Pinpoint the cell where the given text exists, returning its (X, Y) midpoint coordinate. 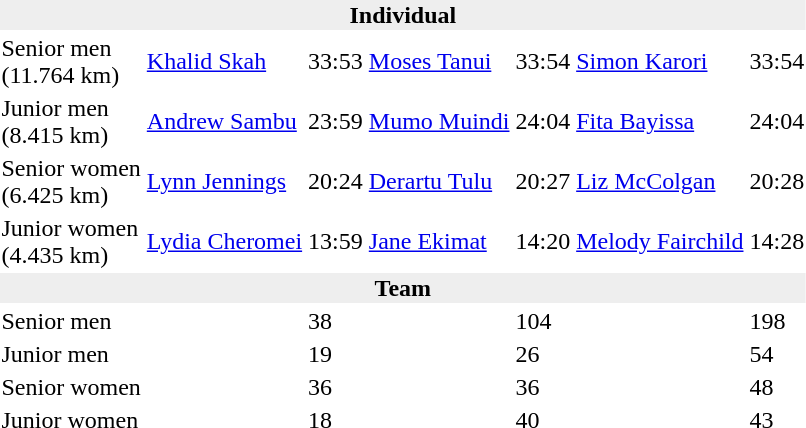
Junior men (71, 354)
Melody Fairchild (660, 242)
Andrew Sambu (224, 122)
20:27 (543, 182)
14:28 (777, 242)
48 (777, 387)
Junior women(4.435 km) (71, 242)
Liz McColgan (660, 182)
Senior women (71, 387)
Senior men (71, 321)
23:59 (336, 122)
Khalid Skah (224, 62)
13:59 (336, 242)
26 (543, 354)
Individual (403, 15)
33:53 (336, 62)
Senior women(6.425 km) (71, 182)
Derartu Tulu (439, 182)
20:24 (336, 182)
Team (403, 288)
20:28 (777, 182)
Lynn Jennings (224, 182)
Mumo Muindi (439, 122)
19 (336, 354)
14:20 (543, 242)
Lydia Cheromei (224, 242)
104 (543, 321)
Senior men(11.764 km) (71, 62)
198 (777, 321)
38 (336, 321)
Moses Tanui (439, 62)
Junior men(8.415 km) (71, 122)
Fita Bayissa (660, 122)
Simon Karori (660, 62)
54 (777, 354)
Jane Ekimat (439, 242)
